Extract the (x, y) coordinate from the center of the cell holding the provided text.  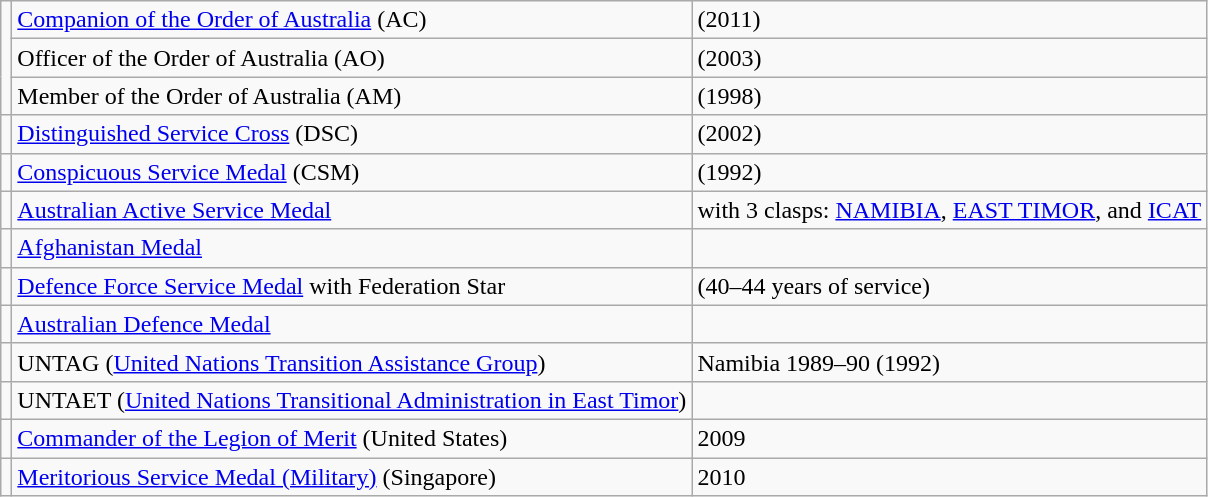
(1998) (950, 96)
Companion of the Order of Australia (AC) (352, 20)
Defence Force Service Medal with Federation Star (352, 286)
Meritorious Service Medal (Military) (Singapore) (352, 477)
Afghanistan Medal (352, 248)
with 3 clasps: NAMIBIA, EAST TIMOR, and ICAT (950, 210)
UNTAET (United Nations Transitional Administration in East Timor) (352, 400)
UNTAG (United Nations Transition Assistance Group) (352, 362)
(1992) (950, 172)
(2002) (950, 134)
Australian Defence Medal (352, 324)
(2011) (950, 20)
Conspicuous Service Medal (CSM) (352, 172)
(40–44 years of service) (950, 286)
(2003) (950, 58)
Australian Active Service Medal (352, 210)
Member of the Order of Australia (AM) (352, 96)
Officer of the Order of Australia (AO) (352, 58)
Commander of the Legion of Merit (United States) (352, 438)
2010 (950, 477)
Namibia 1989–90 (1992) (950, 362)
Distinguished Service Cross (DSC) (352, 134)
2009 (950, 438)
